Find where the given text appears and provide that cell's center as (X, Y) coordinate. 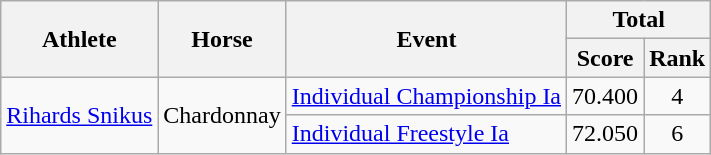
Event (426, 39)
Athlete (80, 39)
Horse (222, 39)
4 (678, 96)
Total (639, 20)
6 (678, 134)
Rank (678, 58)
72.050 (606, 134)
Individual Freestyle Ia (426, 134)
Score (606, 58)
70.400 (606, 96)
Chardonnay (222, 115)
Individual Championship Ia (426, 96)
Rihards Snikus (80, 115)
